From the cell containing the given text, extract its center point as (X, Y) coordinate. 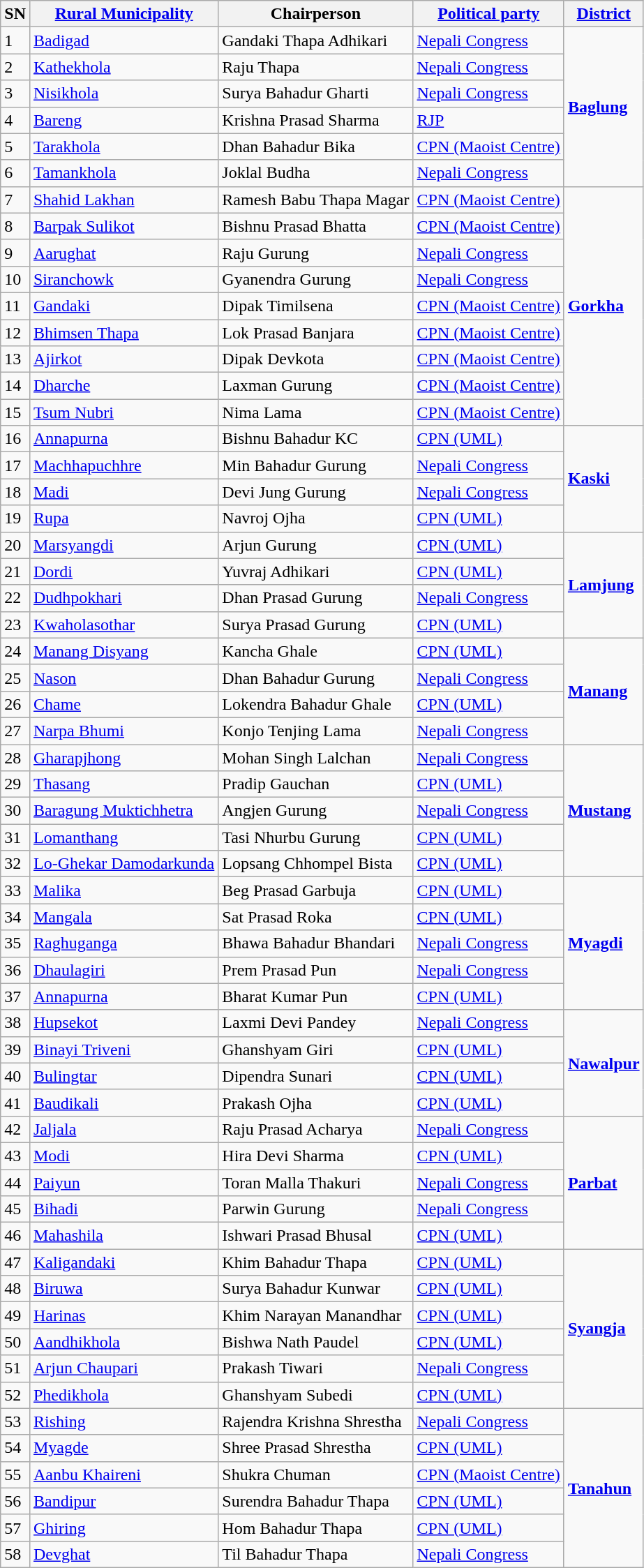
49 (15, 1315)
15 (15, 412)
Gandaki (123, 306)
28 (15, 757)
Shahid Lakhan (123, 200)
Nisikhola (123, 94)
Phedikhola (123, 1395)
Aanbu Khaireni (123, 1474)
Mangala (123, 917)
Manang Disyang (123, 651)
Ghiring (123, 1528)
Kathekhola (123, 67)
Til Bahadur Thapa (315, 1554)
Chairperson (315, 14)
Konjo Tenjing Lama (315, 731)
23 (15, 625)
Khim Bahadur Thapa (315, 1262)
11 (15, 306)
Bhawa Bahadur Bhandari (315, 943)
52 (15, 1395)
Hupsekot (123, 1023)
Navroj Ojha (315, 518)
Khim Narayan Manandhar (315, 1315)
56 (15, 1501)
Madi (123, 492)
Bihadi (123, 1209)
Narpa Bhumi (123, 731)
Parwin Gurung (315, 1209)
Arjun Chaupari (123, 1368)
Hom Bahadur Thapa (315, 1528)
Sat Prasad Roka (315, 917)
26 (15, 704)
Rishing (123, 1421)
25 (15, 678)
Surya Prasad Gurung (315, 625)
44 (15, 1183)
51 (15, 1368)
Kancha Ghale (315, 651)
Kaligandaki (123, 1262)
Malika (123, 890)
2 (15, 67)
Aarughat (123, 253)
Arjun Gurung (315, 545)
Rural Municipality (123, 14)
Laxmi Devi Pandey (315, 1023)
Parbat (604, 1182)
3 (15, 94)
42 (15, 1129)
Lamjung (604, 585)
Joklal Budha (315, 173)
22 (15, 598)
Biruwa (123, 1289)
Ghanshyam Subedi (315, 1395)
Raju Gurung (315, 253)
4 (15, 120)
Mahashila (123, 1236)
35 (15, 943)
Dhan Bahadur Bika (315, 147)
Baragung Muktichhetra (123, 811)
Hira Devi Sharma (315, 1156)
18 (15, 492)
Rajendra Krishna Shrestha (315, 1421)
1 (15, 40)
53 (15, 1421)
55 (15, 1474)
Paiyun (123, 1183)
Beg Prasad Garbuja (315, 890)
District (604, 14)
Min Bahadur Gurung (315, 465)
Baglung (604, 107)
21 (15, 572)
Bishnu Bahadur KC (315, 439)
40 (15, 1076)
Raghuganga (123, 943)
45 (15, 1209)
Kaski (604, 479)
Marsyangdi (123, 545)
Machhapuchhre (123, 465)
Gharapjhong (123, 757)
Tarakhola (123, 147)
46 (15, 1236)
Dudhpokhari (123, 598)
Tanahun (604, 1488)
Bishwa Nath Paudel (315, 1342)
Lo-Ghekar Damodarkunda (123, 864)
Aandhikhola (123, 1342)
RJP (488, 120)
Tasi Nhurbu Gurung (315, 837)
Pradip Gauchan (315, 784)
16 (15, 439)
Bhimsen Thapa (123, 333)
Prakash Ojha (315, 1103)
Nima Lama (315, 412)
Lok Prasad Banjara (315, 333)
48 (15, 1289)
Bishnu Prasad Bhatta (315, 226)
24 (15, 651)
Surya Bahadur Gharti (315, 94)
12 (15, 333)
Modi (123, 1156)
Tsum Nubri (123, 412)
Myagdi (604, 943)
Dhan Bahadur Gurung (315, 678)
36 (15, 970)
Lokendra Bahadur Ghale (315, 704)
Mustang (604, 810)
Siranchowk (123, 279)
Lomanthang (123, 837)
Ishwari Prasad Bhusal (315, 1236)
33 (15, 890)
Barpak Sulikot (123, 226)
Badigad (123, 40)
Binayi Triveni (123, 1050)
10 (15, 279)
20 (15, 545)
32 (15, 864)
34 (15, 917)
Myagde (123, 1448)
Thasang (123, 784)
8 (15, 226)
Nawalpur (604, 1063)
54 (15, 1448)
Angjen Gurung (315, 811)
Yuvraj Adhikari (315, 572)
Devghat (123, 1554)
SN (15, 14)
Baudikali (123, 1103)
Ajirkot (123, 359)
Tamankhola (123, 173)
38 (15, 1023)
Laxman Gurung (315, 386)
31 (15, 837)
Mohan Singh Lalchan (315, 757)
Ghanshyam Giri (315, 1050)
37 (15, 996)
Political party (488, 14)
43 (15, 1156)
Manang (604, 691)
Bareng (123, 120)
Surya Bahadur Kunwar (315, 1289)
Prem Prasad Pun (315, 970)
Dhaulagiri (123, 970)
Lopsang Chhompel Bista (315, 864)
Kwaholasothar (123, 625)
Chame (123, 704)
Rupa (123, 518)
Dharche (123, 386)
Bandipur (123, 1501)
Prakash Tiwari (315, 1368)
Dipendra Sunari (315, 1076)
13 (15, 359)
6 (15, 173)
27 (15, 731)
14 (15, 386)
Dordi (123, 572)
30 (15, 811)
Bulingtar (123, 1076)
Surendra Bahadur Thapa (315, 1501)
47 (15, 1262)
Jaljala (123, 1129)
Nason (123, 678)
Dhan Prasad Gurung (315, 598)
7 (15, 200)
Raju Prasad Acharya (315, 1129)
Raju Thapa (315, 67)
5 (15, 147)
39 (15, 1050)
9 (15, 253)
Gyanendra Gurung (315, 279)
58 (15, 1554)
Bharat Kumar Pun (315, 996)
Shree Prasad Shrestha (315, 1448)
Ramesh Babu Thapa Magar (315, 200)
Dipak Timilsena (315, 306)
29 (15, 784)
Syangja (604, 1329)
Devi Jung Gurung (315, 492)
17 (15, 465)
Dipak Devkota (315, 359)
Gandaki Thapa Adhikari (315, 40)
Krishna Prasad Sharma (315, 120)
Toran Malla Thakuri (315, 1183)
57 (15, 1528)
41 (15, 1103)
Gorkha (604, 306)
Harinas (123, 1315)
Shukra Chuman (315, 1474)
19 (15, 518)
50 (15, 1342)
